Pinpoint the cell where the given text exists, returning its [X, Y] midpoint coordinate. 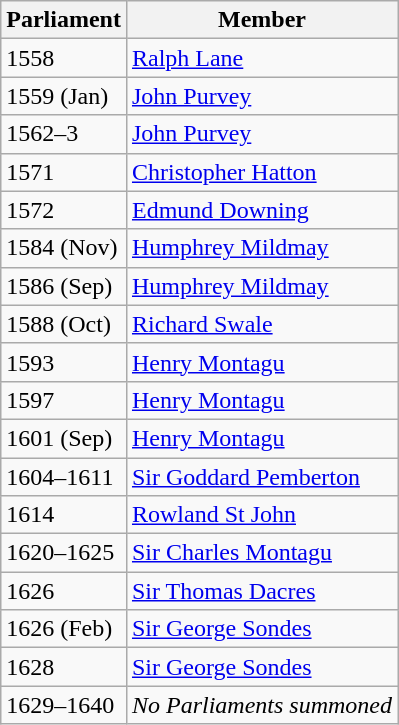
1629–1640 [64, 705]
No Parliaments summoned [262, 705]
1588 (Oct) [64, 324]
Rowland St John [262, 515]
1593 [64, 362]
Christopher Hatton [262, 172]
Ralph Lane [262, 58]
1614 [64, 515]
Richard Swale [262, 324]
1558 [64, 58]
1626 (Feb) [64, 629]
1601 (Sep) [64, 438]
1628 [64, 667]
1584 (Nov) [64, 248]
Sir Goddard Pemberton [262, 477]
1620–1625 [64, 553]
1571 [64, 172]
1562–3 [64, 134]
Sir Charles Montagu [262, 553]
Edmund Downing [262, 210]
1626 [64, 591]
Parliament [64, 20]
1572 [64, 210]
1559 (Jan) [64, 96]
Sir Thomas Dacres [262, 591]
1586 (Sep) [64, 286]
1597 [64, 400]
1604–1611 [64, 477]
Member [262, 20]
